Extract the (X, Y) coordinate from the center of the cell holding the provided text.  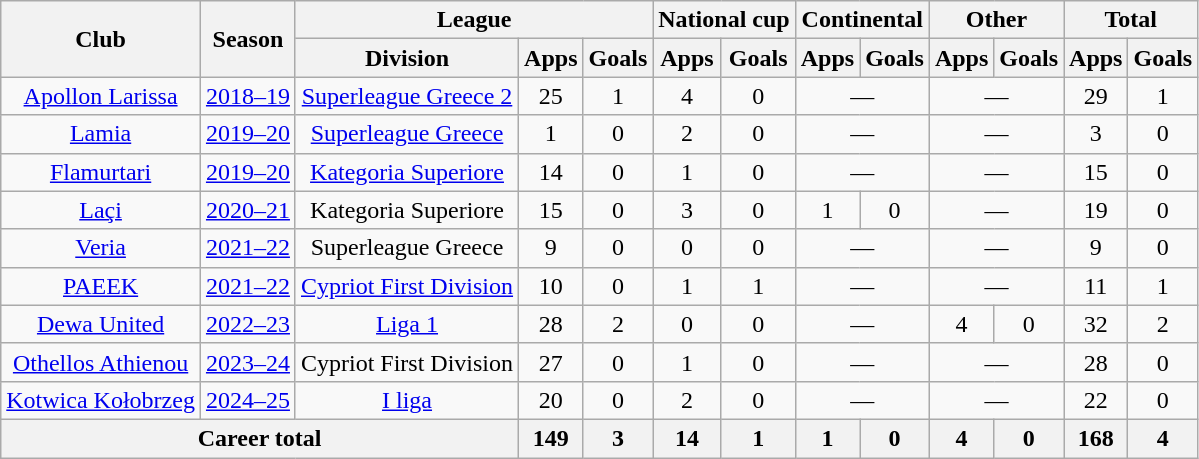
10 (551, 286)
29 (1096, 96)
32 (1096, 324)
2018–19 (248, 96)
Apollon Larissa (101, 96)
Season (248, 39)
11 (1096, 286)
Continental (862, 20)
National cup (724, 20)
149 (551, 438)
Club (101, 39)
Veria (101, 248)
Othellos Athienou (101, 362)
Other (996, 20)
PAEEK (101, 286)
Lamia (101, 134)
Flamurtari (101, 172)
20 (551, 400)
Career total (260, 438)
I liga (406, 400)
Total (1131, 20)
2023–24 (248, 362)
27 (551, 362)
168 (1096, 438)
19 (1096, 210)
Kotwica Kołobrzeg (101, 400)
Division (406, 58)
Laçi (101, 210)
2022–23 (248, 324)
2020–21 (248, 210)
2024–25 (248, 400)
22 (1096, 400)
Liga 1 (406, 324)
Dewa United (101, 324)
25 (551, 96)
League (474, 20)
Superleague Greece 2 (406, 96)
